Return (x, y) of the center of cell containing provided text 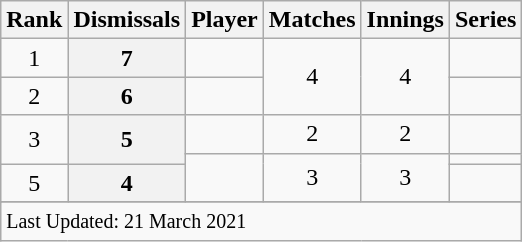
Series (485, 20)
Matches (312, 20)
Last Updated: 21 March 2021 (262, 221)
Dismissals (127, 20)
1 (34, 58)
Innings (405, 20)
7 (127, 58)
Player (225, 20)
Rank (34, 20)
6 (127, 96)
